For the text-containing cell, return its midpoint in (X, Y) coordinate format. 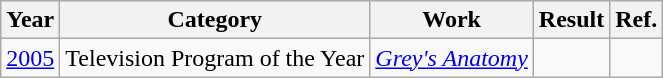
Year (30, 20)
Grey's Anatomy (452, 58)
2005 (30, 58)
Category (215, 20)
Television Program of the Year (215, 58)
Work (452, 20)
Ref. (636, 20)
Result (571, 20)
